Capture the cell that displays the provided text and extract its [x, y] central coordinate. 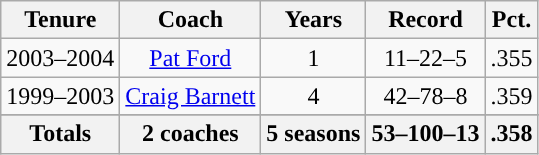
Pat Ford [190, 58]
5 seasons [314, 134]
Craig Barnett [190, 96]
.359 [512, 96]
Totals [60, 134]
2 coaches [190, 134]
Pct. [512, 20]
Years [314, 20]
Record [426, 20]
42–78–8 [426, 96]
1 [314, 58]
53–100–13 [426, 134]
Coach [190, 20]
4 [314, 96]
11–22–5 [426, 58]
1999–2003 [60, 96]
.358 [512, 134]
Tenure [60, 20]
2003–2004 [60, 58]
.355 [512, 58]
